Extract the (x, y) coordinate from the center of the cell holding the provided text.  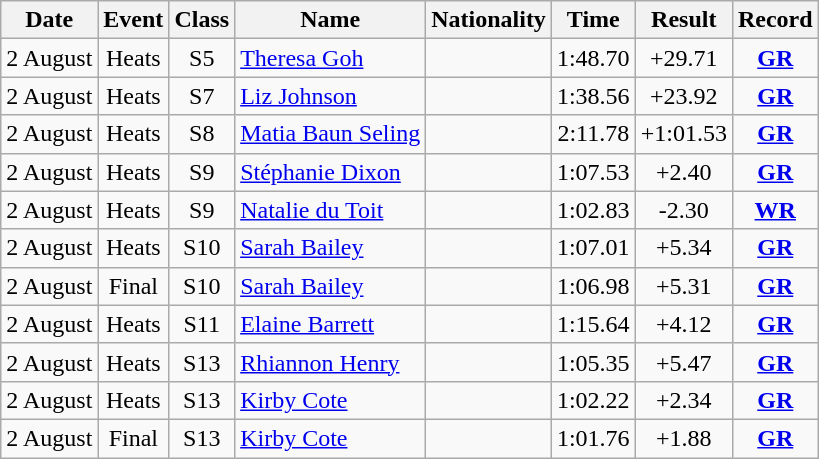
Nationality (489, 20)
Elaine Barrett (330, 324)
1:15.64 (593, 324)
+4.12 (684, 324)
Record (775, 20)
Natalie du Toit (330, 210)
S11 (202, 324)
+2.34 (684, 400)
+2.40 (684, 172)
Event (134, 20)
Theresa Goh (330, 58)
1:05.35 (593, 362)
+23.92 (684, 96)
-2.30 (684, 210)
+1.88 (684, 438)
Time (593, 20)
Matia Baun Seling (330, 134)
1:01.76 (593, 438)
S7 (202, 96)
1:06.98 (593, 286)
1:07.53 (593, 172)
1:02.83 (593, 210)
+29.71 (684, 58)
Date (50, 20)
1:38.56 (593, 96)
1:07.01 (593, 248)
+5.47 (684, 362)
S8 (202, 134)
+1:01.53 (684, 134)
S5 (202, 58)
Result (684, 20)
Liz Johnson (330, 96)
+5.34 (684, 248)
2:11.78 (593, 134)
Name (330, 20)
Stéphanie Dixon (330, 172)
1:02.22 (593, 400)
WR (775, 210)
Rhiannon Henry (330, 362)
+5.31 (684, 286)
1:48.70 (593, 58)
Class (202, 20)
